Return the [x, y] coordinate for the center point of the cell that contains the specified text.  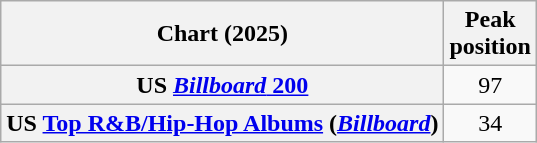
Chart (2025) [222, 34]
US Top R&B/Hip-Hop Albums (Billboard) [222, 123]
34 [490, 123]
97 [490, 85]
Peakposition [490, 34]
US Billboard 200 [222, 85]
